Find where the given text appears and provide that cell's center as [x, y] coordinate. 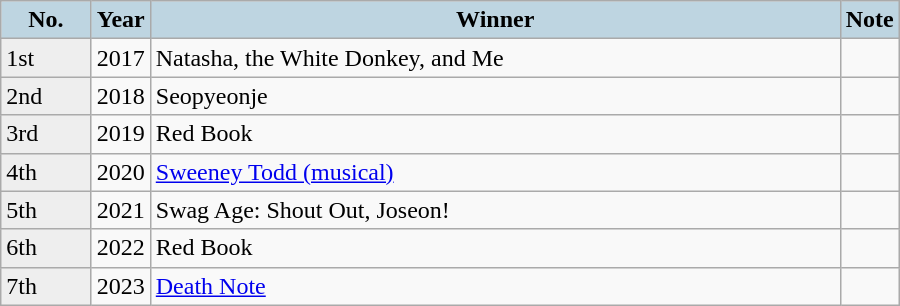
2nd [46, 96]
1st [46, 58]
No. [46, 20]
Seopyeonje [495, 96]
Sweeney Todd (musical) [495, 172]
4th [46, 172]
2017 [120, 58]
Swag Age: Shout Out, Joseon! [495, 210]
Natasha, the White Donkey, and Me [495, 58]
Winner [495, 20]
Year [120, 20]
Death Note [495, 286]
2022 [120, 248]
3rd [46, 134]
2021 [120, 210]
2019 [120, 134]
2023 [120, 286]
6th [46, 248]
5th [46, 210]
Note [870, 20]
2020 [120, 172]
7th [46, 286]
2018 [120, 96]
